Locate the cell with the specified text and output its [x, y] center coordinate. 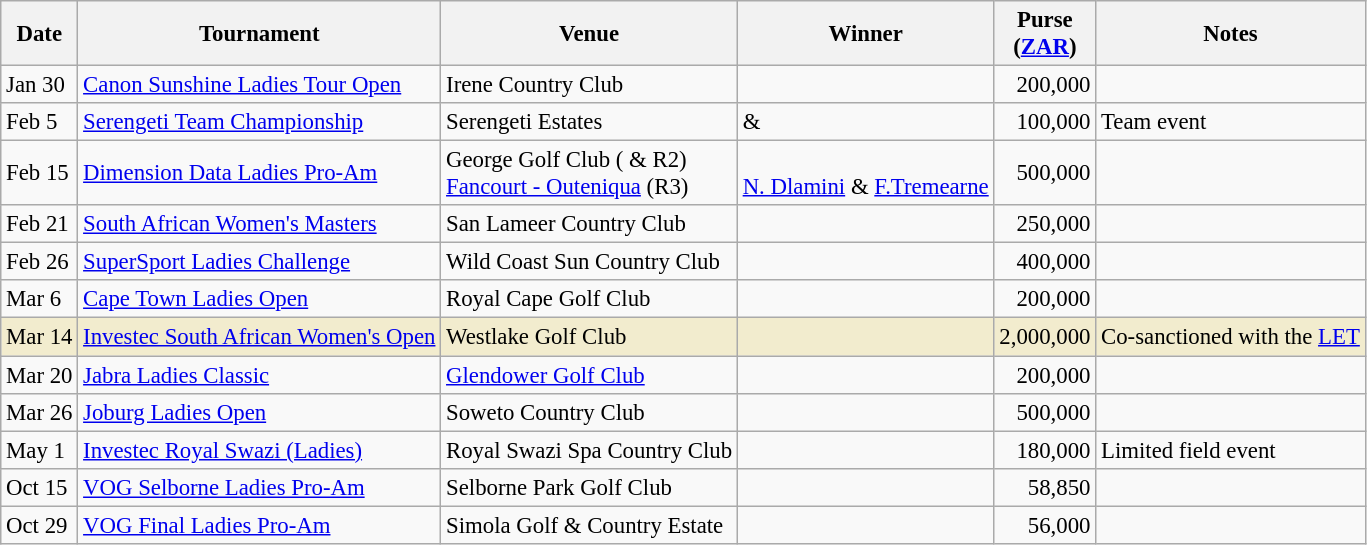
San Lameer Country Club [590, 224]
Date [40, 34]
Feb 21 [40, 224]
Oct 15 [40, 487]
Feb 15 [40, 174]
Mar 6 [40, 299]
Mar 26 [40, 412]
400,000 [1045, 262]
58,850 [1045, 487]
Dimension Data Ladies Pro-Am [260, 174]
Tournament [260, 34]
Canon Sunshine Ladies Tour Open [260, 85]
Royal Cape Golf Club [590, 299]
Oct 29 [40, 525]
Soweto Country Club [590, 412]
56,000 [1045, 525]
Westlake Golf Club [590, 337]
Jan 30 [40, 85]
Notes [1230, 34]
Serengeti Estates [590, 122]
South African Women's Masters [260, 224]
2,000,000 [1045, 337]
Serengeti Team Championship [260, 122]
Venue [590, 34]
Feb 5 [40, 122]
Cape Town Ladies Open [260, 299]
Investec South African Women's Open [260, 337]
Limited field event [1230, 450]
Royal Swazi Spa Country Club [590, 450]
Joburg Ladies Open [260, 412]
180,000 [1045, 450]
Glendower Golf Club [590, 375]
Jabra Ladies Classic [260, 375]
Purse(ZAR) [1045, 34]
VOG Selborne Ladies Pro-Am [260, 487]
N. Dlamini & F.Tremearne [866, 174]
VOG Final Ladies Pro-Am [260, 525]
SuperSport Ladies Challenge [260, 262]
Wild Coast Sun Country Club [590, 262]
Mar 20 [40, 375]
George Golf Club ( & R2)Fancourt - Outeniqua (R3) [590, 174]
Team event [1230, 122]
Co-sanctioned with the LET [1230, 337]
Irene Country Club [590, 85]
Selborne Park Golf Club [590, 487]
May 1 [40, 450]
Winner [866, 34]
100,000 [1045, 122]
Mar 14 [40, 337]
250,000 [1045, 224]
Simola Golf & Country Estate [590, 525]
Feb 26 [40, 262]
& [866, 122]
Investec Royal Swazi (Ladies) [260, 450]
